Find where the given text appears and provide that cell's center as [x, y] coordinate. 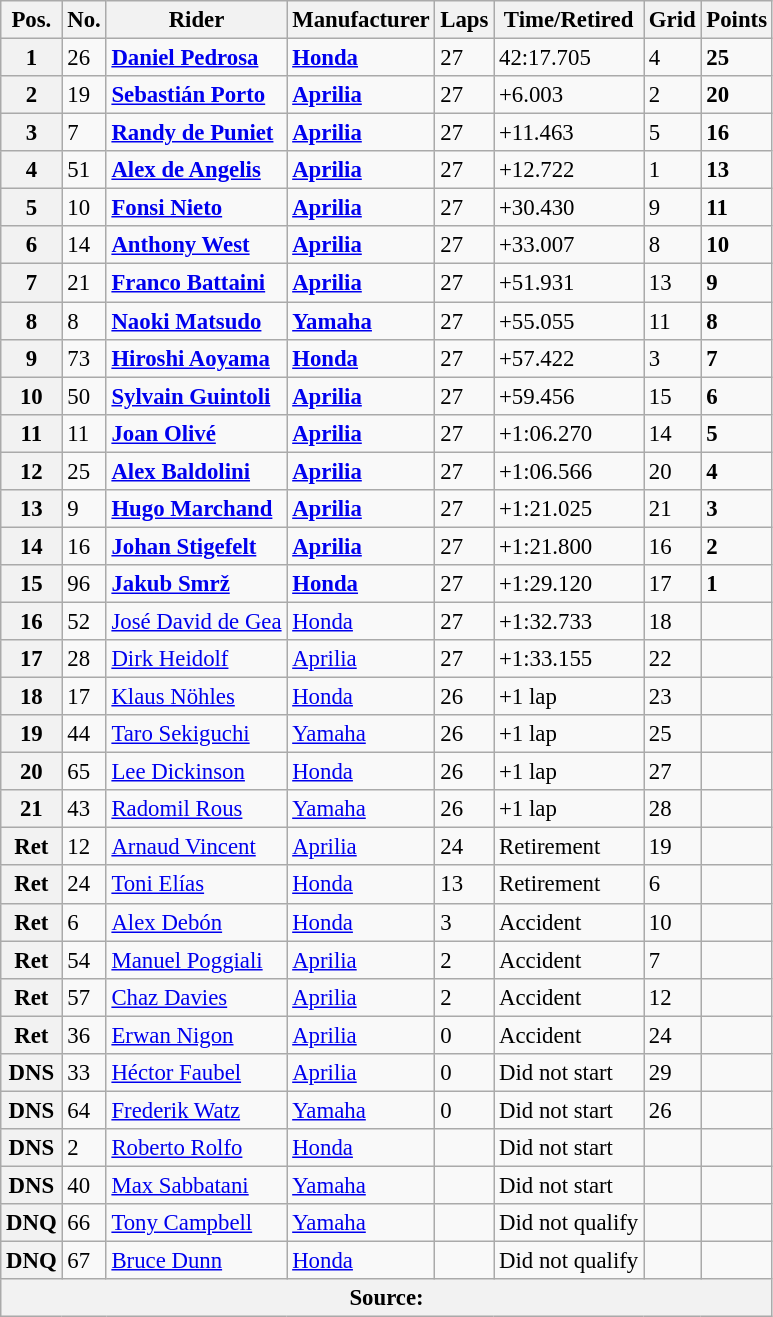
66 [84, 1223]
Dirk Heidolf [196, 659]
Hiroshi Aoyama [196, 358]
64 [84, 1110]
+1:21.800 [569, 546]
Hugo Marchand [196, 509]
Taro Sekiguchi [196, 734]
Franco Battaini [196, 283]
36 [84, 1035]
Manufacturer [361, 20]
73 [84, 358]
Naoki Matsudo [196, 321]
51 [84, 170]
Pos. [32, 20]
22 [672, 659]
43 [84, 809]
Anthony West [196, 245]
+1:29.120 [569, 584]
Max Sabbatani [196, 1185]
Source: [387, 1298]
José David de Gea [196, 621]
+33.007 [569, 245]
Chaz Davies [196, 997]
65 [84, 772]
Rider [196, 20]
Johan Stigefelt [196, 546]
Alex Debón [196, 922]
Roberto Rolfo [196, 1148]
+59.456 [569, 396]
+12.722 [569, 170]
Toni Elías [196, 885]
Jakub Smrž [196, 584]
+6.003 [569, 95]
Laps [464, 20]
67 [84, 1261]
Héctor Faubel [196, 1073]
29 [672, 1073]
Manuel Poggiali [196, 960]
Grid [672, 20]
Tony Campbell [196, 1223]
Joan Olivé [196, 433]
+30.430 [569, 208]
+57.422 [569, 358]
50 [84, 396]
40 [84, 1185]
Randy de Puniet [196, 133]
23 [672, 697]
+55.055 [569, 321]
Lee Dickinson [196, 772]
Time/Retired [569, 20]
44 [84, 734]
Sylvain Guintoli [196, 396]
Points [736, 20]
+1:21.025 [569, 509]
Erwan Nigon [196, 1035]
54 [84, 960]
Sebastián Porto [196, 95]
Alex Baldolini [196, 471]
+1:32.733 [569, 621]
Frederik Watz [196, 1110]
57 [84, 997]
+1:06.566 [569, 471]
Bruce Dunn [196, 1261]
Klaus Nöhles [196, 697]
52 [84, 621]
33 [84, 1073]
Daniel Pedrosa [196, 58]
+11.463 [569, 133]
+51.931 [569, 283]
96 [84, 584]
No. [84, 20]
Fonsi Nieto [196, 208]
+1:33.155 [569, 659]
42:17.705 [569, 58]
+1:06.270 [569, 433]
Alex de Angelis [196, 170]
Radomil Rous [196, 809]
Arnaud Vincent [196, 847]
